Identify which cell holds the provided text, then report its [X, Y] central coordinate. 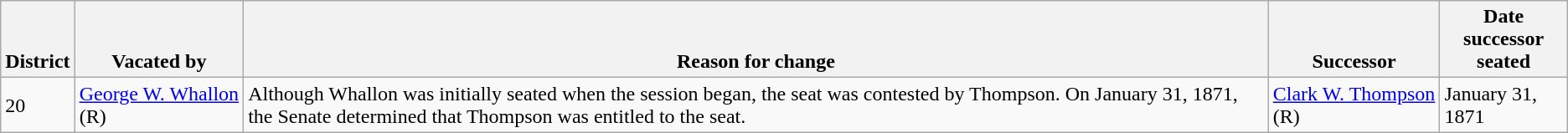
Reason for change [756, 39]
Vacated by [159, 39]
Date successorseated [1504, 39]
District [38, 39]
George W. Whallon(R) [159, 105]
Successor [1354, 39]
January 31, 1871 [1504, 105]
20 [38, 105]
Clark W. Thompson(R) [1354, 105]
